Identify which cell holds the provided text, then report its [X, Y] central coordinate. 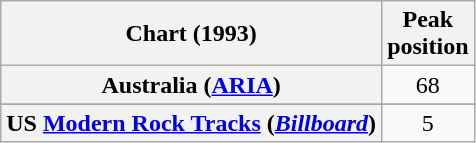
Chart (1993) [192, 34]
5 [428, 123]
68 [428, 85]
US Modern Rock Tracks (Billboard) [192, 123]
Australia (ARIA) [192, 85]
Peakposition [428, 34]
